Find where the given text appears and provide that cell's center as (x, y) coordinate. 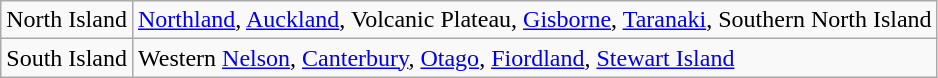
Northland, Auckland, Volcanic Plateau, Gisborne, Taranaki, Southern North Island (534, 20)
Western Nelson, Canterbury, Otago, Fiordland, Stewart Island (534, 58)
North Island (67, 20)
South Island (67, 58)
